Return [X, Y] of the center of cell containing provided text 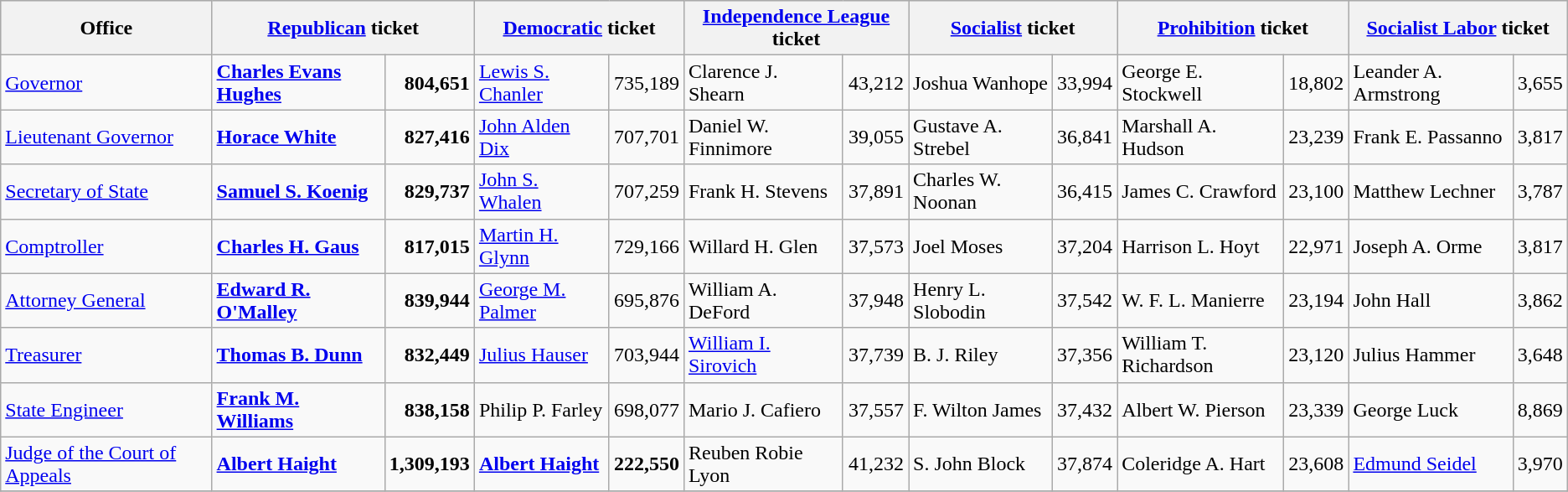
James C. Crawford [1201, 191]
36,841 [1086, 137]
33,994 [1086, 82]
Treasurer [106, 355]
37,891 [876, 191]
37,432 [1086, 409]
707,259 [647, 191]
817,015 [429, 246]
Martin H. Glynn [541, 246]
832,449 [429, 355]
Mario J. Cafiero [762, 409]
43,212 [876, 82]
1,309,193 [429, 464]
695,876 [647, 300]
S. John Block [981, 464]
Independence League ticket [796, 28]
Frank H. Stevens [762, 191]
698,077 [647, 409]
Charles Evans Hughes [298, 82]
37,204 [1086, 246]
State Engineer [106, 409]
Frank M. Williams [298, 409]
Joshua Wanhope [981, 82]
William I. Sirovich [762, 355]
Office [106, 28]
Edmund Seidel [1431, 464]
23,239 [1317, 137]
John S. Whalen [541, 191]
Lewis S. Chanler [541, 82]
37,874 [1086, 464]
829,737 [429, 191]
Julius Hammer [1431, 355]
22,971 [1317, 246]
Charles H. Gaus [298, 246]
Willard H. Glen [762, 246]
F. Wilton James [981, 409]
George Luck [1431, 409]
827,416 [429, 137]
41,232 [876, 464]
Charles W. Noonan [981, 191]
Socialist Labor ticket [1457, 28]
Comptroller [106, 246]
Albert W. Pierson [1201, 409]
John Hall [1431, 300]
37,948 [876, 300]
Frank E. Passanno [1431, 137]
222,550 [647, 464]
Reuben Robie Lyon [762, 464]
Socialist ticket [1014, 28]
3,655 [1540, 82]
Clarence J. Shearn [762, 82]
Secretary of State [106, 191]
23,120 [1317, 355]
3,862 [1540, 300]
Edward R. O'Malley [298, 300]
Coleridge A. Hart [1201, 464]
8,869 [1540, 409]
Thomas B. Dunn [298, 355]
W. F. L. Manierre [1201, 300]
Daniel W. Finnimore [762, 137]
Joel Moses [981, 246]
804,651 [429, 82]
707,701 [647, 137]
Judge of the Court of Appeals [106, 464]
Democratic ticket [579, 28]
George E. Stockwell [1201, 82]
3,787 [1540, 191]
Julius Hauser [541, 355]
Republican ticket [343, 28]
37,557 [876, 409]
37,356 [1086, 355]
Leander A. Armstrong [1431, 82]
18,802 [1317, 82]
Marshall A. Hudson [1201, 137]
23,339 [1317, 409]
23,608 [1317, 464]
B. J. Riley [981, 355]
3,648 [1540, 355]
Governor [106, 82]
838,158 [429, 409]
Prohibition ticket [1233, 28]
37,542 [1086, 300]
37,573 [876, 246]
Matthew Lechner [1431, 191]
Gustave A. Strebel [981, 137]
Horace White [298, 137]
Henry L. Slobodin [981, 300]
Attorney General [106, 300]
39,055 [876, 137]
Joseph A. Orme [1431, 246]
Philip P. Farley [541, 409]
23,100 [1317, 191]
703,944 [647, 355]
Lieutenant Governor [106, 137]
735,189 [647, 82]
Harrison L. Hoyt [1201, 246]
839,944 [429, 300]
37,739 [876, 355]
William T. Richardson [1201, 355]
William A. DeFord [762, 300]
3,970 [1540, 464]
23,194 [1317, 300]
John Alden Dix [541, 137]
729,166 [647, 246]
George M. Palmer [541, 300]
Samuel S. Koenig [298, 191]
36,415 [1086, 191]
